Output the [x, y] coordinate of the center of the cell containing the given text.  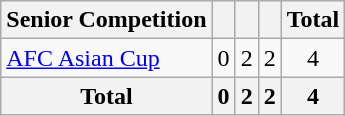
AFC Asian Cup [106, 58]
Senior Competition [106, 20]
